Scan for the cell matching the given text and deliver its (X, Y) coordinate at center. 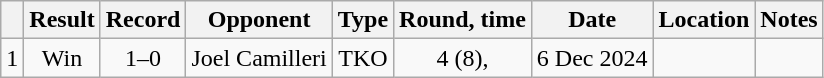
Result (62, 20)
Win (62, 58)
TKO (362, 58)
Location (704, 20)
Opponent (259, 20)
Record (143, 20)
Round, time (463, 20)
6 Dec 2024 (592, 58)
Notes (789, 20)
1 (12, 58)
1–0 (143, 58)
Date (592, 20)
Joel Camilleri (259, 58)
Type (362, 20)
4 (8), (463, 58)
